Return (x, y) of the center of cell containing provided text 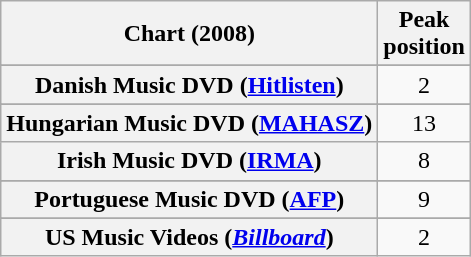
Hungarian Music DVD (MAHASZ) (190, 123)
Portuguese Music DVD (AFP) (190, 199)
9 (424, 199)
13 (424, 123)
Irish Music DVD (IRMA) (190, 161)
US Music Videos (Billboard) (190, 237)
Peakposition (424, 34)
Chart (2008) (190, 34)
8 (424, 161)
Danish Music DVD (Hitlisten) (190, 85)
